For the text-containing cell, return its midpoint in (x, y) coordinate format. 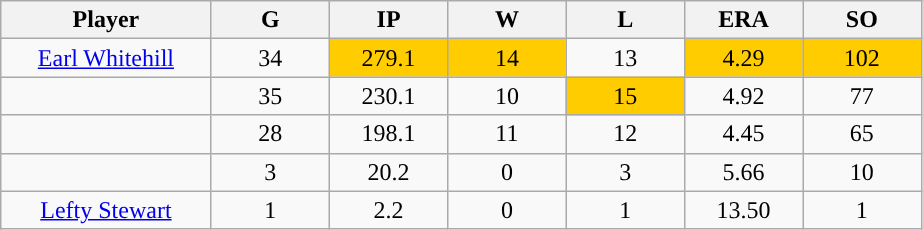
4.92 (743, 96)
77 (862, 96)
15 (625, 96)
279.1 (388, 58)
Earl Whitehill (106, 58)
28 (270, 134)
230.1 (388, 96)
14 (507, 58)
SO (862, 20)
12 (625, 134)
4.45 (743, 134)
102 (862, 58)
2.2 (388, 210)
34 (270, 58)
13 (625, 58)
W (507, 20)
4.29 (743, 58)
65 (862, 134)
35 (270, 96)
11 (507, 134)
13.50 (743, 210)
G (270, 20)
IP (388, 20)
20.2 (388, 172)
ERA (743, 20)
Player (106, 20)
198.1 (388, 134)
Lefty Stewart (106, 210)
5.66 (743, 172)
L (625, 20)
